Return the (X, Y) coordinate for the center point of the cell that contains the specified text.  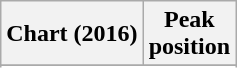
Peakposition (189, 34)
Chart (2016) (72, 34)
